Scan for the cell matching the given text and deliver its [x, y] coordinate at center. 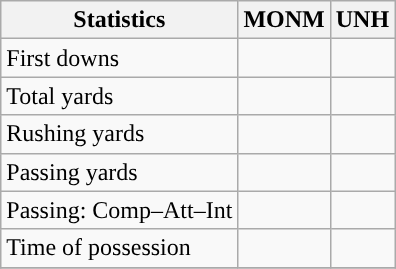
Passing yards [120, 172]
UNH [362, 20]
First downs [120, 58]
Passing: Comp–Att–Int [120, 210]
Rushing yards [120, 134]
MONM [284, 20]
Total yards [120, 96]
Time of possession [120, 248]
Statistics [120, 20]
